Provide the (X, Y) coordinate of the cell's center where the given text is located.  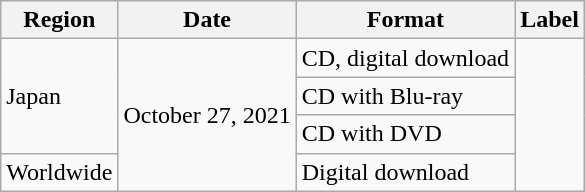
Region (60, 20)
Digital download (405, 172)
Format (405, 20)
CD, digital download (405, 58)
CD with DVD (405, 134)
Date (207, 20)
CD with Blu-ray (405, 96)
October 27, 2021 (207, 115)
Worldwide (60, 172)
Label (550, 20)
Japan (60, 96)
